Capture the cell that displays the provided text and extract its [x, y] central coordinate. 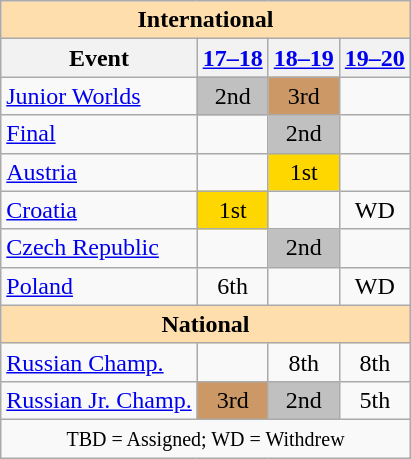
Czech Republic [99, 248]
6th [232, 286]
Russian Champ. [99, 362]
19–20 [374, 58]
International [206, 20]
18–19 [304, 58]
Final [99, 134]
Junior Worlds [99, 96]
National [206, 324]
Poland [99, 286]
Event [99, 58]
17–18 [232, 58]
TBD = Assigned; WD = Withdrew [206, 438]
5th [374, 400]
Russian Jr. Champ. [99, 400]
Croatia [99, 210]
Austria [99, 172]
